Return (x, y) of the center of cell containing provided text 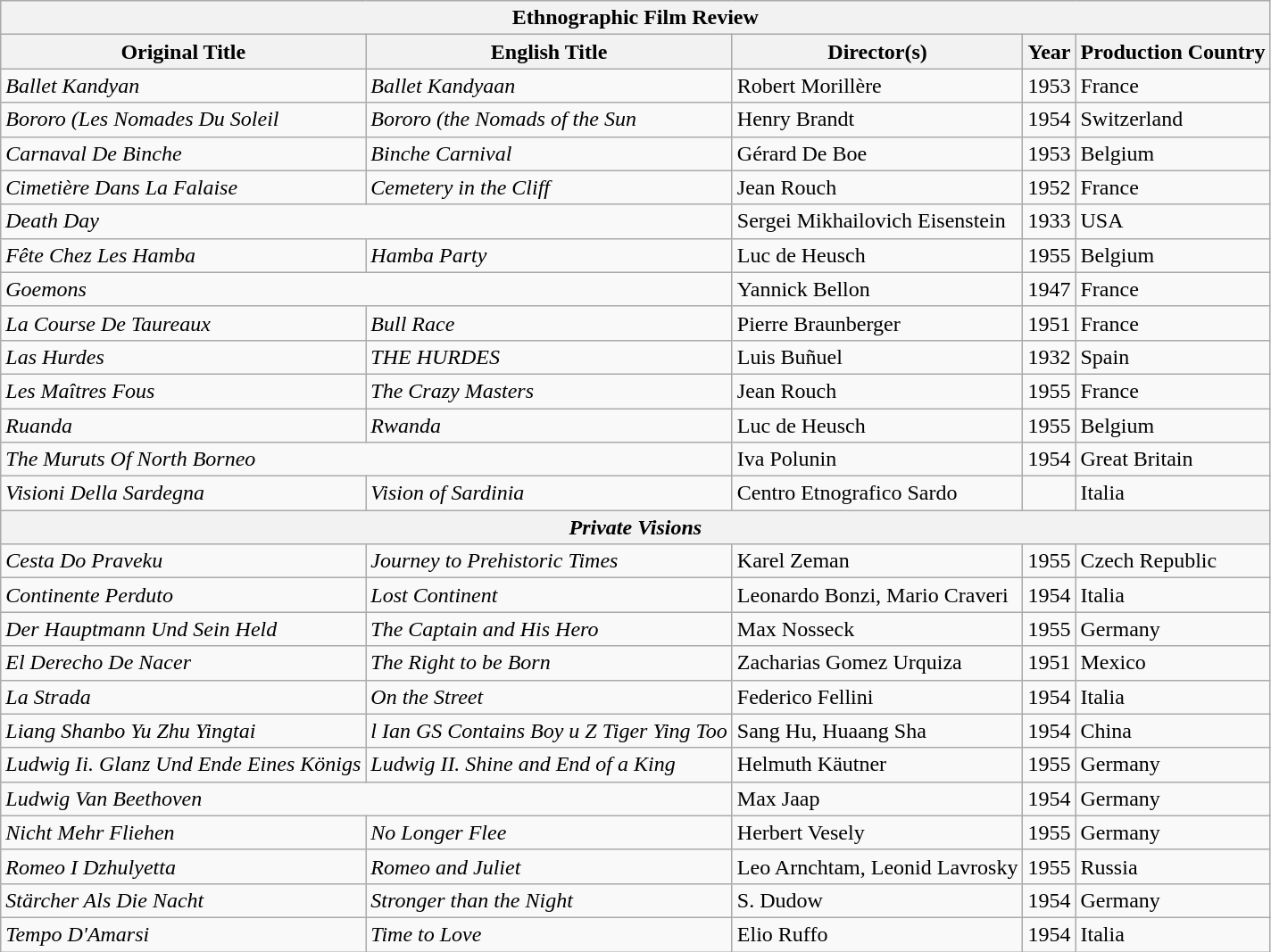
Stronger than the Night (549, 900)
Cimetière Dans La Falaise (184, 187)
1933 (1050, 221)
English Title (549, 52)
Leonardo Bonzi, Mario Craveri (877, 595)
Tempo D'Amarsi (184, 934)
Year (1050, 52)
Russia (1173, 866)
THE HURDES (549, 357)
Luis Buñuel (877, 357)
Visioni Della Sardegna (184, 493)
Leo Arnchtam, Leonid Lavrosky (877, 866)
Liang Shanbo Yu Zhu Yingtai (184, 731)
Zacharias Gomez Urquiza (877, 663)
Time to Love (549, 934)
1947 (1050, 289)
Ludwig Ii. Glanz Und Ende Eines Königs (184, 765)
Mexico (1173, 663)
On the Street (549, 697)
Czech Republic (1173, 561)
Der Hauptmann Und Sein Held (184, 629)
Spain (1173, 357)
Nicht Mehr Fliehen (184, 832)
Romeo and Juliet (549, 866)
Karel Zeman (877, 561)
La Strada (184, 697)
Ludwig II. Shine and End of a King (549, 765)
Pierre Braunberger (877, 323)
Yannick Bellon (877, 289)
Bororo (the Nomads of the Sun (549, 120)
Hamba Party (549, 255)
Switzerland (1173, 120)
Great Britain (1173, 459)
Sergei Mikhailovich Eisenstein (877, 221)
Ballet Kandyan (184, 86)
Bull Race (549, 323)
Helmuth Käutner (877, 765)
Centro Etnografico Sardo (877, 493)
Gérard De Boe (877, 153)
S. Dudow (877, 900)
Director(s) (877, 52)
Ballet Kandyaan (549, 86)
The Muruts Of North Borneo (367, 459)
Sang Hu, Huaang Sha (877, 731)
Herbert Vesely (877, 832)
Las Hurdes (184, 357)
Robert Morillère (877, 86)
USA (1173, 221)
Max Nosseck (877, 629)
Stärcher Als Die Nacht (184, 900)
Bororo (Les Nomades Du Soleil (184, 120)
El Derecho De Nacer (184, 663)
Romeo I Dzhulyetta (184, 866)
l Ian GS Contains Boy u Z Tiger Ying Too (549, 731)
Continente Perduto (184, 595)
No Longer Flee (549, 832)
Cemetery in the Cliff (549, 187)
China (1173, 731)
Elio Ruffo (877, 934)
Carnaval De Binche (184, 153)
1952 (1050, 187)
Max Jaap (877, 799)
Federico Fellini (877, 697)
Fête Chez Les Hamba (184, 255)
La Course De Taureaux (184, 323)
Lost Continent (549, 595)
Vision of Sardinia (549, 493)
Ethnographic Film Review (635, 18)
The Crazy Masters (549, 391)
Private Visions (635, 527)
Goemons (367, 289)
Production Country (1173, 52)
Original Title (184, 52)
1932 (1050, 357)
Ludwig Van Beethoven (367, 799)
Henry Brandt (877, 120)
The Right to be Born (549, 663)
Les Maîtres Fous (184, 391)
Rwanda (549, 426)
Binche Carnival (549, 153)
Cesta Do Praveku (184, 561)
Journey to Prehistoric Times (549, 561)
Iva Polunin (877, 459)
Death Day (367, 221)
The Captain and His Hero (549, 629)
Ruanda (184, 426)
